Provide the [X, Y] coordinate of the cell's center where the given text is located.  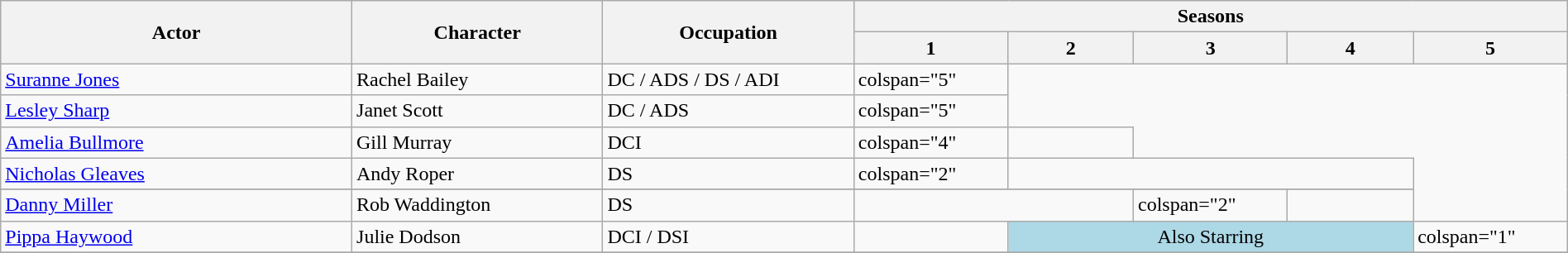
Amelia Bullmore [177, 142]
Andy Roper [478, 174]
DCI / DSI [728, 236]
Nicholas Gleaves [177, 174]
DCI [728, 142]
Danny Miller [177, 205]
Also Starring [1211, 236]
Gill Murray [478, 142]
Actor [177, 32]
DC / ADS [728, 111]
Seasons [1211, 17]
Occupation [728, 32]
Suranne Jones [177, 79]
DC / ADS / DS / ADI [728, 79]
Julie Dodson [478, 236]
3 [1210, 48]
Lesley Sharp [177, 111]
colspan="4" [930, 142]
Pippa Haywood [177, 236]
1 [930, 48]
5 [1490, 48]
4 [1350, 48]
Janet Scott [478, 111]
colspan="1" [1490, 236]
Character [478, 32]
Rob Waddington [478, 205]
Rachel Bailey [478, 79]
2 [1071, 48]
